Determine the [x, y] coordinate at the center of the cell enclosing the given text.  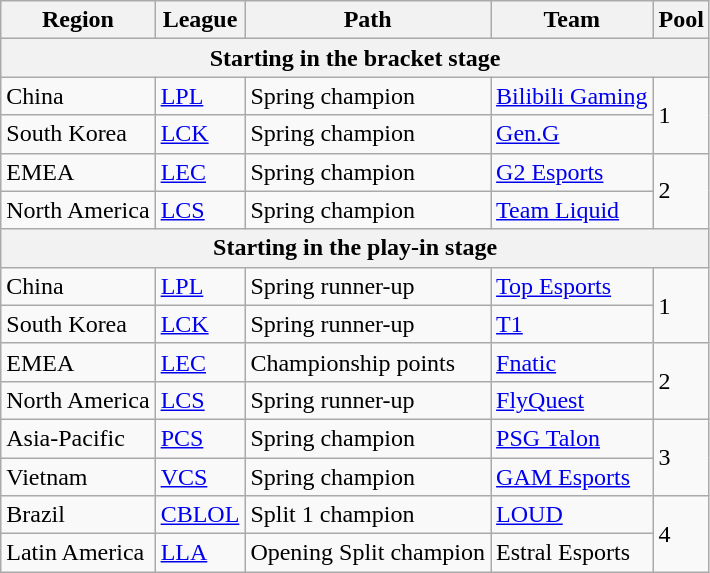
Top Esports [572, 286]
4 [681, 534]
VCS [200, 477]
Path [368, 20]
Pool [681, 20]
G2 Esports [572, 172]
CBLOL [200, 515]
Latin America [78, 553]
Fnatic [572, 362]
FlyQuest [572, 400]
Gen.G [572, 134]
Asia-Pacific [78, 438]
Championship points [368, 362]
Bilibili Gaming [572, 96]
Vietnam [78, 477]
Region [78, 20]
Team Liquid [572, 210]
Starting in the play-in stage [356, 248]
LOUD [572, 515]
3 [681, 457]
Opening Split champion [368, 553]
Brazil [78, 515]
Split 1 champion [368, 515]
League [200, 20]
Estral Esports [572, 553]
LLA [200, 553]
T1 [572, 324]
PSG Talon [572, 438]
Starting in the bracket stage [356, 58]
PCS [200, 438]
GAM Esports [572, 477]
Team [572, 20]
